Return [X, Y] of the center of cell containing provided text 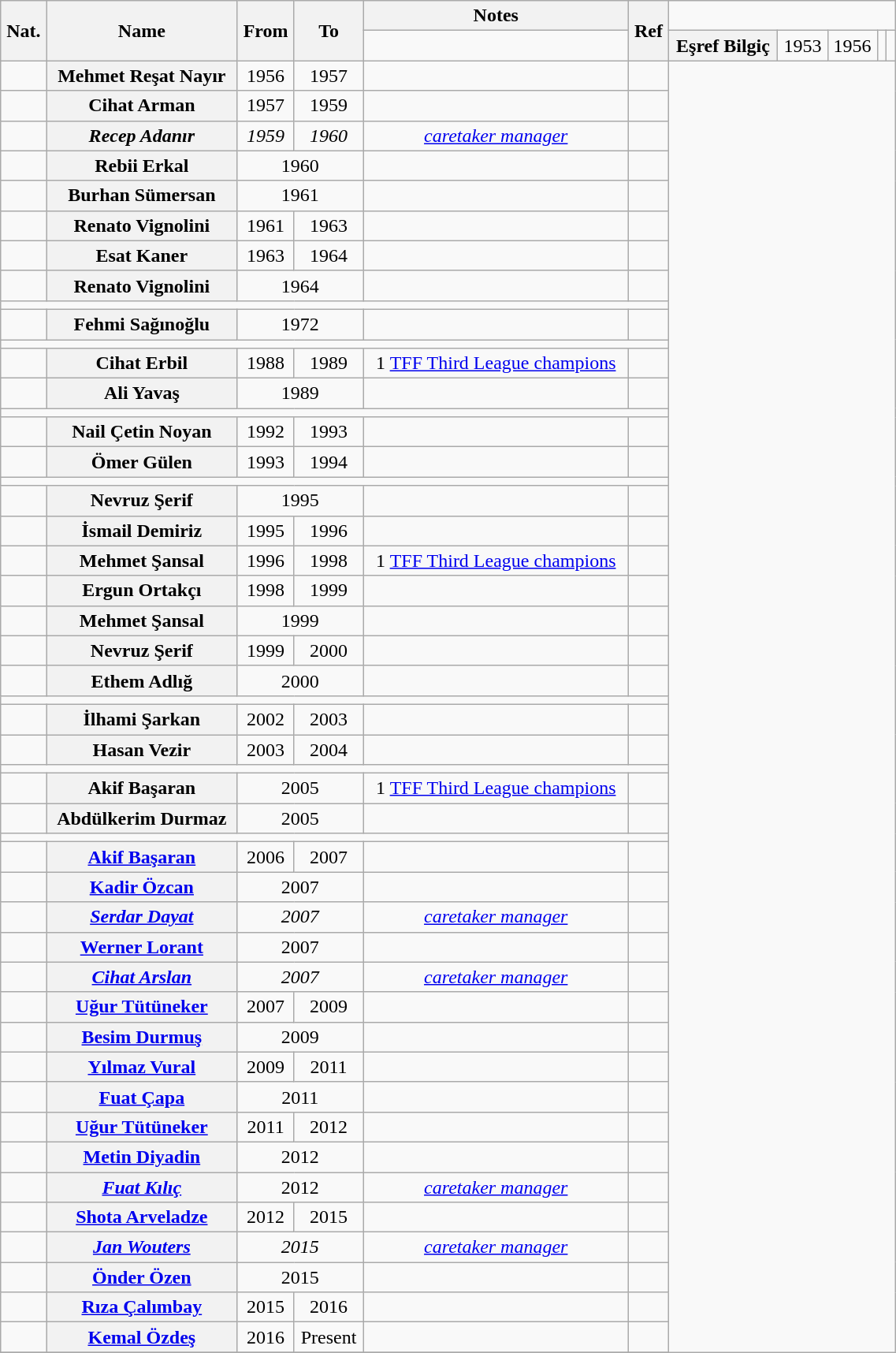
Notes [496, 16]
1994 [328, 462]
Burhan Sümersan [142, 196]
1972 [300, 324]
Shota Arveladze [142, 1217]
Fuat Kılıç [142, 1187]
Ethem Adlığ [142, 680]
Metin Diyadin [142, 1157]
Name [142, 31]
Ömer Gülen [142, 462]
2006 [266, 857]
2002 [266, 719]
Nat. [24, 31]
Ali Yavaş [142, 393]
1953 [802, 46]
To [328, 31]
Recep Adanır [142, 136]
Abdülkerim Durmaz [142, 818]
Cihat Erbil [142, 363]
Werner Lorant [142, 947]
Serdar Dayat [142, 917]
Esat Kaner [142, 255]
Yılmaz Vural [142, 1067]
From [266, 31]
Eşref Bilgiç [723, 46]
Fuat Çapa [142, 1097]
Besim Durmuş [142, 1037]
2004 [328, 750]
Cihat Arman [142, 106]
Rıza Çalımbay [142, 1307]
Ref [649, 31]
Önder Özen [142, 1277]
Kemal Özdeş [142, 1337]
Fehmi Sağınoğlu [142, 324]
İlhami Şarkan [142, 719]
1992 [266, 432]
İsmail Demiriz [142, 531]
Cihat Arslan [142, 977]
Jan Wouters [142, 1247]
Rebii Erkal [142, 166]
Mehmet Reşat Nayır [142, 76]
Kadir Özcan [142, 887]
Present [328, 1337]
Ergun Ortakçı [142, 591]
Hasan Vezir [142, 750]
Nail Çetin Noyan [142, 432]
1988 [266, 363]
